Return the (X, Y) coordinate for the center point of the cell that contains the specified text.  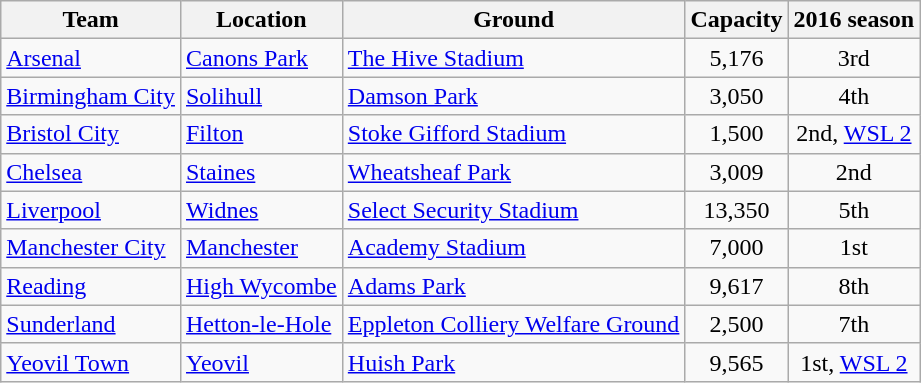
1,500 (736, 134)
Select Security Stadium (514, 210)
2,500 (736, 324)
Hetton-le-Hole (261, 324)
Team (91, 20)
1st, WSL 2 (854, 362)
Canons Park (261, 58)
8th (854, 286)
Academy Stadium (514, 248)
3,050 (736, 96)
4th (854, 96)
Manchester City (91, 248)
Location (261, 20)
Damson Park (514, 96)
Wheatsheaf Park (514, 172)
5th (854, 210)
Huish Park (514, 362)
Solihull (261, 96)
Filton (261, 134)
Yeovil (261, 362)
Capacity (736, 20)
7th (854, 324)
Arsenal (91, 58)
Birmingham City (91, 96)
1st (854, 248)
9,565 (736, 362)
Widnes (261, 210)
Reading (91, 286)
The Hive Stadium (514, 58)
7,000 (736, 248)
9,617 (736, 286)
Bristol City (91, 134)
2nd (854, 172)
3rd (854, 58)
Chelsea (91, 172)
Liverpool (91, 210)
13,350 (736, 210)
2016 season (854, 20)
Staines (261, 172)
Eppleton Colliery Welfare Ground (514, 324)
Stoke Gifford Stadium (514, 134)
Yeovil Town (91, 362)
Sunderland (91, 324)
High Wycombe (261, 286)
Manchester (261, 248)
2nd, WSL 2 (854, 134)
5,176 (736, 58)
Ground (514, 20)
3,009 (736, 172)
Adams Park (514, 286)
